Return [x, y] of the center of cell containing provided text 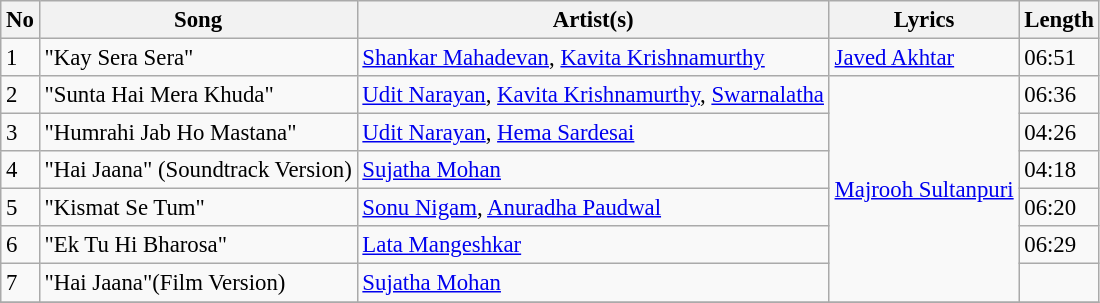
Artist(s) [593, 20]
1 [20, 58]
5 [20, 208]
Length [1059, 20]
Song [198, 20]
Udit Narayan, Kavita Krishnamurthy, Swarnalatha [593, 95]
"Kismat Se Tum" [198, 208]
06:36 [1059, 95]
"Ek Tu Hi Bharosa" [198, 245]
Javed Akhtar [924, 58]
No [20, 20]
"Hai Jaana"(Film Version) [198, 283]
04:26 [1059, 133]
"Humrahi Jab Ho Mastana" [198, 133]
Shankar Mahadevan, Kavita Krishnamurthy [593, 58]
"Sunta Hai Mera Khuda" [198, 95]
06:29 [1059, 245]
"Hai Jaana" (Soundtrack Version) [198, 170]
7 [20, 283]
Lyrics [924, 20]
Majrooh Sultanpuri [924, 189]
4 [20, 170]
"Kay Sera Sera" [198, 58]
3 [20, 133]
Lata Mangeshkar [593, 245]
2 [20, 95]
04:18 [1059, 170]
Udit Narayan, Hema Sardesai [593, 133]
6 [20, 245]
Sonu Nigam, Anuradha Paudwal [593, 208]
06:20 [1059, 208]
06:51 [1059, 58]
